Return [X, Y] of the center of cell containing provided text 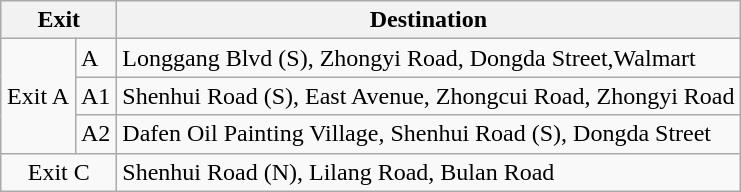
Exit C [59, 172]
Shenhui Road (S), East Avenue, Zhongcui Road, Zhongyi Road [428, 96]
A1 [96, 96]
Shenhui Road (N), Lilang Road, Bulan Road [428, 172]
Dafen Oil Painting Village, Shenhui Road (S), Dongda Street [428, 134]
A [96, 58]
Destination [428, 20]
Exit A [38, 96]
A2 [96, 134]
Longgang Blvd (S), Zhongyi Road, Dongda Street,Walmart [428, 58]
Exit [59, 20]
